For the text-containing cell, return its midpoint in [x, y] coordinate format. 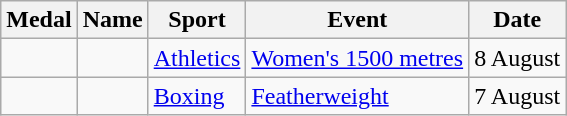
Medal [39, 20]
8 August [518, 58]
Athletics [197, 58]
Sport [197, 20]
Event [358, 20]
Featherweight [358, 96]
Boxing [197, 96]
Date [518, 20]
Women's 1500 metres [358, 58]
Name [112, 20]
7 August [518, 96]
